Provide the [X, Y] coordinate of the cell's center where the given text is located.  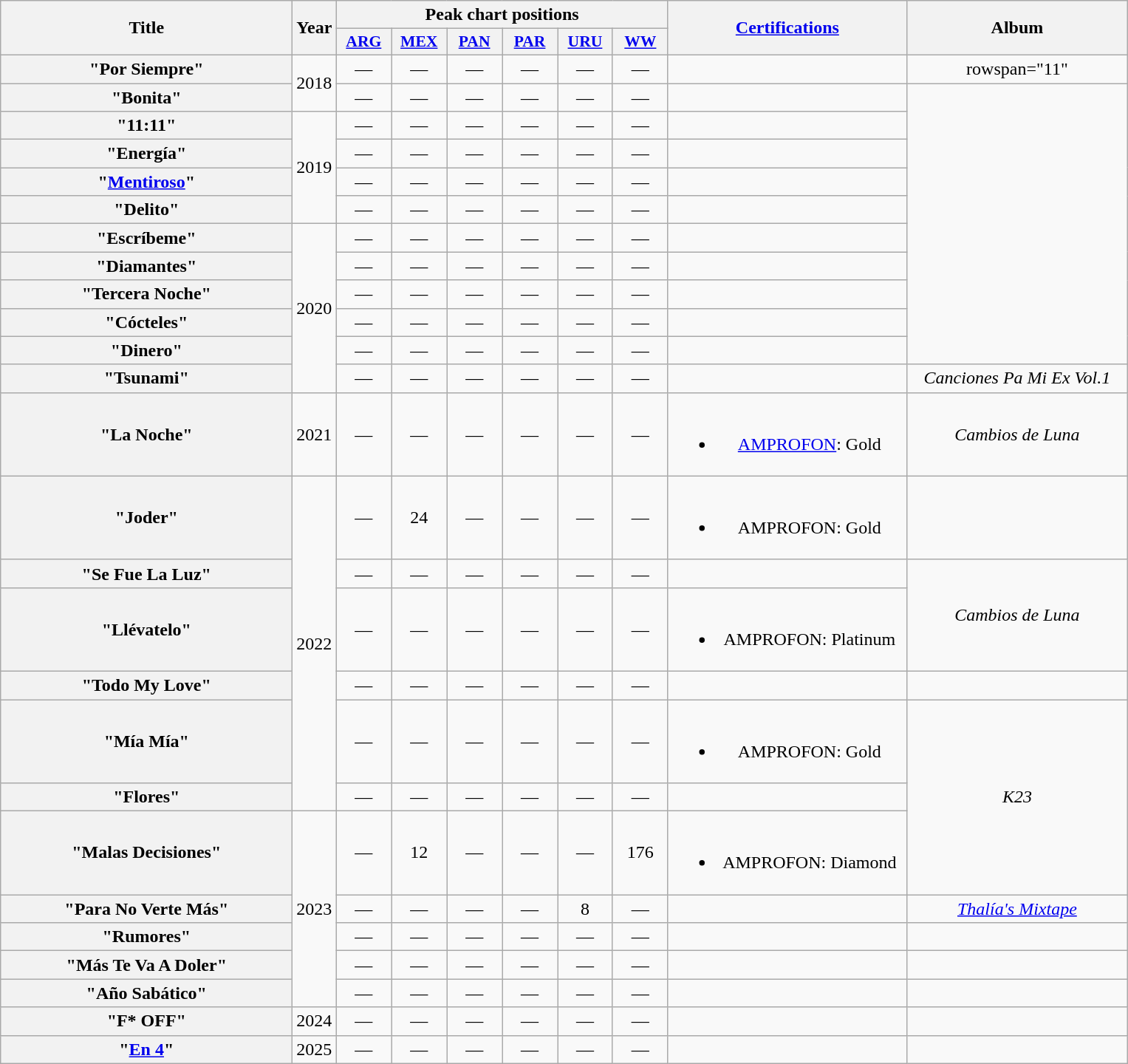
"Dinero" [146, 350]
"Todo My Love" [146, 685]
2018 [315, 83]
AMPROFON: Platinum [787, 630]
176 [640, 853]
"Energía" [146, 154]
"En 4" [146, 1049]
"Tercera Noche" [146, 294]
"Por Siempre" [146, 69]
Thalía's Mixtape [1016, 909]
MEX [420, 42]
Peak chart positions [502, 15]
Title [146, 28]
24 [420, 517]
"Joder" [146, 517]
8 [585, 909]
URU [585, 42]
2019 [315, 168]
K23 [1016, 797]
2024 [315, 1021]
2023 [315, 909]
"Delito" [146, 210]
"Malas Decisiones" [146, 853]
"Rumores" [146, 937]
2021 [315, 434]
"Más Te Va A Doler" [146, 965]
"La Noche" [146, 434]
Certifications [787, 28]
"Llévatelo" [146, 630]
2025 [315, 1049]
"Cócteles" [146, 322]
"Para No Verte Más" [146, 909]
Canciones Pa Mi Ex Vol.1 [1016, 378]
"Diamantes" [146, 266]
AMPROFON: Diamond [787, 853]
"Se Fue La Luz" [146, 573]
"Bonita" [146, 97]
"F* OFF" [146, 1021]
"11:11" [146, 126]
2020 [315, 308]
WW [640, 42]
Album [1016, 28]
PAN [474, 42]
"Mentiroso" [146, 182]
"Flores" [146, 797]
rowspan="11" [1016, 69]
2022 [315, 643]
Year [315, 28]
12 [420, 853]
"Mía Mía" [146, 740]
"Escríbeme" [146, 238]
"Año Sabático" [146, 993]
PAR [530, 42]
"Tsunami" [146, 378]
ARG [363, 42]
